Search for the cell housing the specified text and yield its [X, Y] center coordinate. 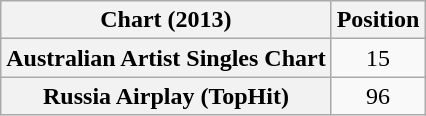
Chart (2013) [166, 20]
15 [378, 58]
96 [378, 96]
Australian Artist Singles Chart [166, 58]
Russia Airplay (TopHit) [166, 96]
Position [378, 20]
